Extract the [X, Y] coordinate from the center of the cell holding the provided text.  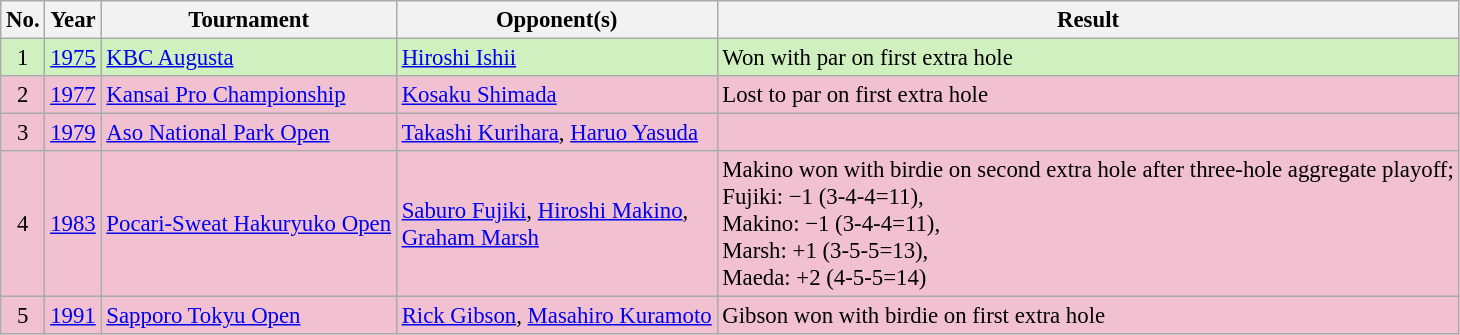
Sapporo Tokyu Open [248, 316]
Opponent(s) [556, 20]
1983 [73, 224]
5 [23, 316]
2 [23, 95]
1975 [73, 58]
Gibson won with birdie on first extra hole [1088, 316]
Saburo Fujiki, Hiroshi Makino, Graham Marsh [556, 224]
Won with par on first extra hole [1088, 58]
3 [23, 133]
Kansai Pro Championship [248, 95]
Hiroshi Ishii [556, 58]
KBC Augusta [248, 58]
1991 [73, 316]
Result [1088, 20]
No. [23, 20]
Year [73, 20]
Tournament [248, 20]
Rick Gibson, Masahiro Kuramoto [556, 316]
1979 [73, 133]
4 [23, 224]
Lost to par on first extra hole [1088, 95]
Aso National Park Open [248, 133]
Kosaku Shimada [556, 95]
1 [23, 58]
1977 [73, 95]
Pocari-Sweat Hakuryuko Open [248, 224]
Takashi Kurihara, Haruo Yasuda [556, 133]
